For the text-containing cell, return its midpoint in [X, Y] coordinate format. 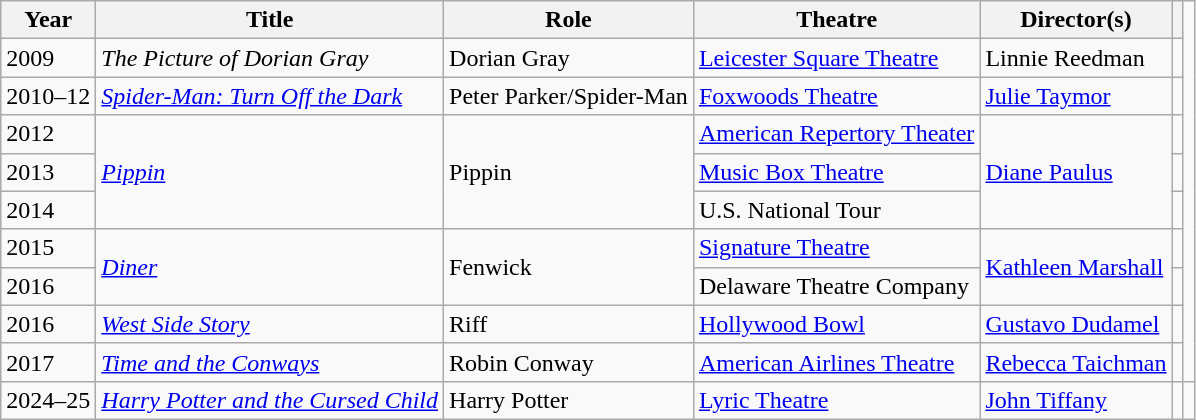
Foxwoods Theatre [836, 96]
Year [48, 20]
Delaware Theatre Company [836, 286]
The Picture of Dorian Gray [270, 58]
John Tiffany [1076, 400]
Diane Paulus [1076, 172]
Rebecca Taichman [1076, 362]
2017 [48, 362]
Spider-Man: Turn Off the Dark [270, 96]
Harry Potter and the Cursed Child [270, 400]
2014 [48, 210]
Gustavo Dudamel [1076, 324]
Fenwick [569, 267]
Role [569, 20]
Leicester Square Theatre [836, 58]
Robin Conway [569, 362]
Lyric Theatre [836, 400]
American Repertory Theater [836, 134]
2015 [48, 248]
Director(s) [1076, 20]
Title [270, 20]
2010–12 [48, 96]
Linnie Reedman [1076, 58]
Music Box Theatre [836, 172]
Harry Potter [569, 400]
Julie Taymor [1076, 96]
American Airlines Theatre [836, 362]
Dorian Gray [569, 58]
2013 [48, 172]
West Side Story [270, 324]
U.S. National Tour [836, 210]
Hollywood Bowl [836, 324]
2009 [48, 58]
Signature Theatre [836, 248]
2024–25 [48, 400]
Riff [569, 324]
Kathleen Marshall [1076, 267]
Peter Parker/Spider-Man [569, 96]
Theatre [836, 20]
Time and the Conways [270, 362]
2012 [48, 134]
Diner [270, 267]
